Find where the given text appears and provide that cell's center as (X, Y) coordinate. 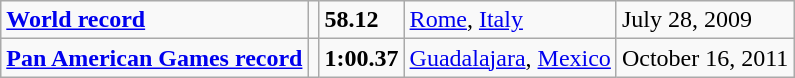
Rome, Italy (510, 20)
58.12 (362, 20)
October 16, 2011 (704, 58)
Guadalajara, Mexico (510, 58)
1:00.37 (362, 58)
World record (154, 20)
July 28, 2009 (704, 20)
Pan American Games record (154, 58)
